Return (x, y) of the center of cell containing provided text 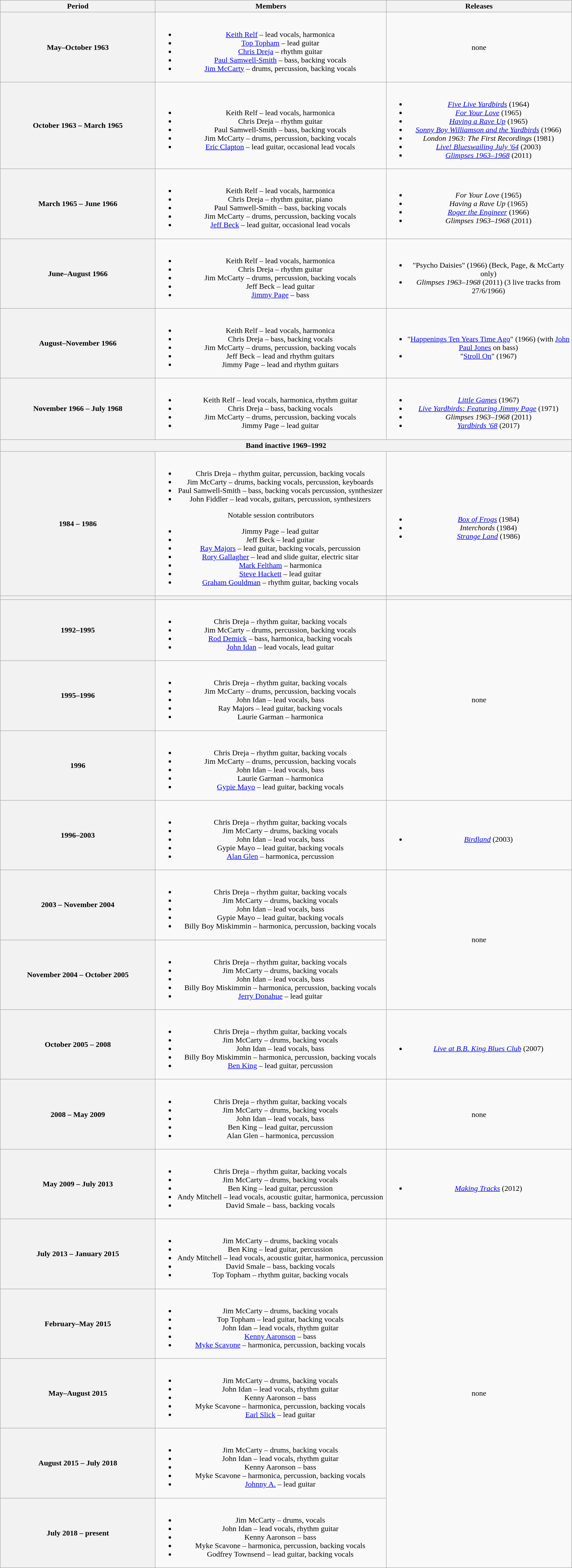
May–August 2015 (78, 1393)
For Your Love (1965)Having a Rave Up (1965)Roger the Engineer (1966)Glimpses 1963–1968 (2011) (479, 204)
Releases (479, 6)
1996–2003 (78, 835)
Members (271, 6)
Birdland (2003) (479, 835)
March 1965 – June 1966 (78, 204)
1996 (78, 765)
"Happenings Ten Years Time Ago" (1966) (with John Paul Jones on bass)"Stroll On" (1967) (479, 343)
Keith Relf – lead vocals, harmonicaChris Dreja – rhythm guitarJim McCarty – drums, percussion, backing vocalsJeff Beck – lead guitarJimmy Page – bass (271, 273)
Box of Frogs (1984)Interchords (1984)Strange Land (1986) (479, 524)
July 2013 – January 2015 (78, 1254)
Little Games (1967)Live Yardbirds: Featuring Jimmy Page (1971)Glimpses 1963–1968 (2011)Yardbirds '68 (2017) (479, 409)
August 2015 – July 2018 (78, 1463)
February–May 2015 (78, 1324)
"Psycho Daisies" (1966) (Beck, Page, & McCarty only)Glimpses 1963–1968 (2011) (3 live tracks from 27/6/1966) (479, 273)
2003 – November 2004 (78, 905)
2008 – May 2009 (78, 1114)
November 2004 – October 2005 (78, 975)
August–November 1966 (78, 343)
November 1966 – July 1968 (78, 409)
May–October 1963 (78, 47)
July 2018 – present (78, 1533)
1992–1995 (78, 630)
1995–1996 (78, 696)
Making Tracks (2012) (479, 1184)
Band inactive 1969–1992 (286, 445)
Live at B.B. King Blues Club (2007) (479, 1045)
May 2009 – July 2013 (78, 1184)
October 2005 – 2008 (78, 1045)
1984 – 1986 (78, 524)
June–August 1966 (78, 273)
October 1963 – March 1965 (78, 126)
Period (78, 6)
